Determine the [X, Y] coordinate at the center of the cell enclosing the given text.  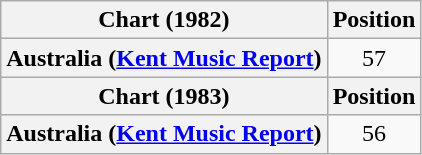
56 [374, 134]
Chart (1982) [164, 20]
Chart (1983) [164, 96]
57 [374, 58]
